Find where the given text appears and provide that cell's center as [x, y] coordinate. 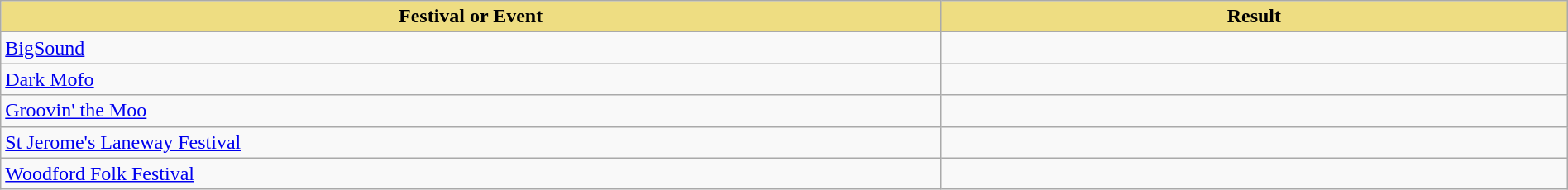
Groovin' the Moo [471, 111]
Festival or Event [471, 17]
BigSound [471, 48]
Woodford Folk Festival [471, 173]
Result [1254, 17]
St Jerome's Laneway Festival [471, 142]
Dark Mofo [471, 79]
